Scan for the cell matching the given text and deliver its [x, y] coordinate at center. 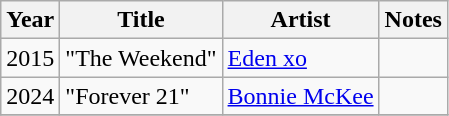
Title [141, 20]
2015 [30, 58]
2024 [30, 96]
Artist [300, 20]
Year [30, 20]
Bonnie McKee [300, 96]
Notes [413, 20]
"The Weekend" [141, 58]
"Forever 21" [141, 96]
Eden xo [300, 58]
